Provide the (x, y) coordinate of the cell's center where the given text is located.  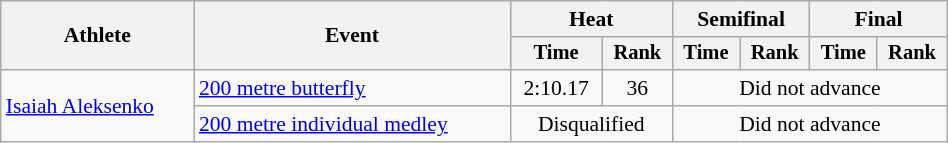
Athlete (98, 36)
2:10.17 (556, 88)
Semifinal (740, 19)
Disqualified (591, 124)
Isaiah Aleksenko (98, 106)
36 (637, 88)
Event (352, 36)
200 metre butterfly (352, 88)
Heat (591, 19)
200 metre individual medley (352, 124)
Final (878, 19)
